From the cell containing the given text, extract its center point as [X, Y] coordinate. 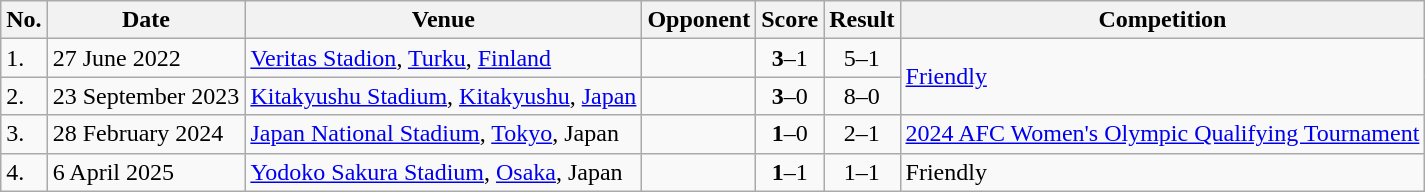
23 September 2023 [146, 96]
3–0 [790, 96]
3. [24, 134]
2–1 [862, 134]
27 June 2022 [146, 58]
Yodoko Sakura Stadium, Osaka, Japan [444, 172]
6 April 2025 [146, 172]
Date [146, 20]
1–0 [790, 134]
1. [24, 58]
4. [24, 172]
28 February 2024 [146, 134]
Venue [444, 20]
Veritas Stadion, Turku, Finland [444, 58]
Kitakyushu Stadium, Kitakyushu, Japan [444, 96]
Opponent [699, 20]
2. [24, 96]
Score [790, 20]
8–0 [862, 96]
No. [24, 20]
Competition [1162, 20]
5–1 [862, 58]
3–1 [790, 58]
Result [862, 20]
2024 AFC Women's Olympic Qualifying Tournament [1162, 134]
Japan National Stadium, Tokyo, Japan [444, 134]
